Locate the cell with the specified text and output its (X, Y) center coordinate. 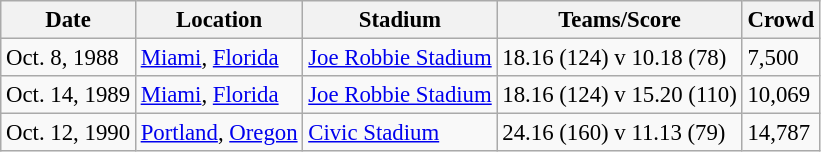
Portland, Oregon (219, 133)
7,500 (780, 58)
18.16 (124) v 15.20 (110) (620, 95)
18.16 (124) v 10.18 (78) (620, 58)
24.16 (160) v 11.13 (79) (620, 133)
Location (219, 20)
Oct. 8, 1988 (68, 58)
Date (68, 20)
Civic Stadium (400, 133)
Stadium (400, 20)
14,787 (780, 133)
10,069 (780, 95)
Oct. 12, 1990 (68, 133)
Teams/Score (620, 20)
Crowd (780, 20)
Oct. 14, 1989 (68, 95)
